Pinpoint the cell where the given text exists, returning its [x, y] midpoint coordinate. 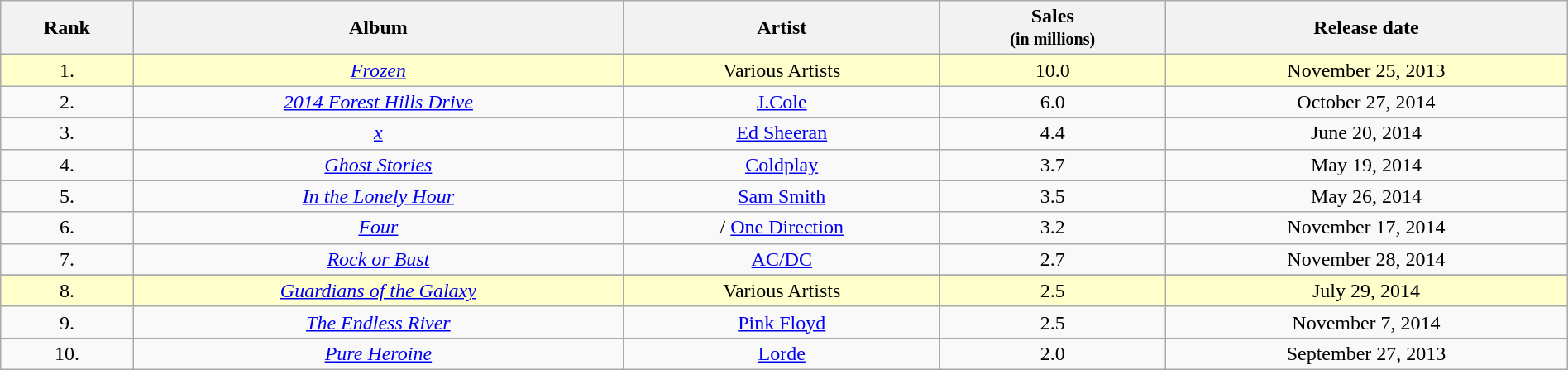
November 25, 2013 [1366, 70]
May 19, 2014 [1366, 165]
/ One Direction [782, 228]
10. [67, 353]
Frozen [379, 70]
4. [67, 165]
In the Lonely Hour [379, 196]
Lorde [782, 353]
Guardians of the Galaxy [379, 291]
The Endless River [379, 322]
J.Cole [782, 102]
x [379, 133]
Pure Heroine [379, 353]
2014 Forest Hills Drive [379, 102]
2. [67, 102]
Sam Smith [782, 196]
May 26, 2014 [1366, 196]
7. [67, 259]
Rock or Bust [379, 259]
Album [379, 28]
9. [67, 322]
July 29, 2014 [1366, 291]
3.2 [1053, 228]
September 27, 2013 [1366, 353]
November 17, 2014 [1366, 228]
June 20, 2014 [1366, 133]
2.7 [1053, 259]
8. [67, 291]
3.7 [1053, 165]
Coldplay [782, 165]
Release date [1366, 28]
Artist [782, 28]
6. [67, 228]
6.0 [1053, 102]
AC/DC [782, 259]
4.4 [1053, 133]
2.0 [1053, 353]
3.5 [1053, 196]
Sales (in millions) [1053, 28]
Four [379, 228]
Ed Sheeran [782, 133]
November 28, 2014 [1366, 259]
Ghost Stories [379, 165]
Pink Floyd [782, 322]
10.0 [1053, 70]
3. [67, 133]
November 7, 2014 [1366, 322]
1. [67, 70]
5. [67, 196]
Rank [67, 28]
October 27, 2014 [1366, 102]
